From the cell containing the given text, extract its center point as (x, y) coordinate. 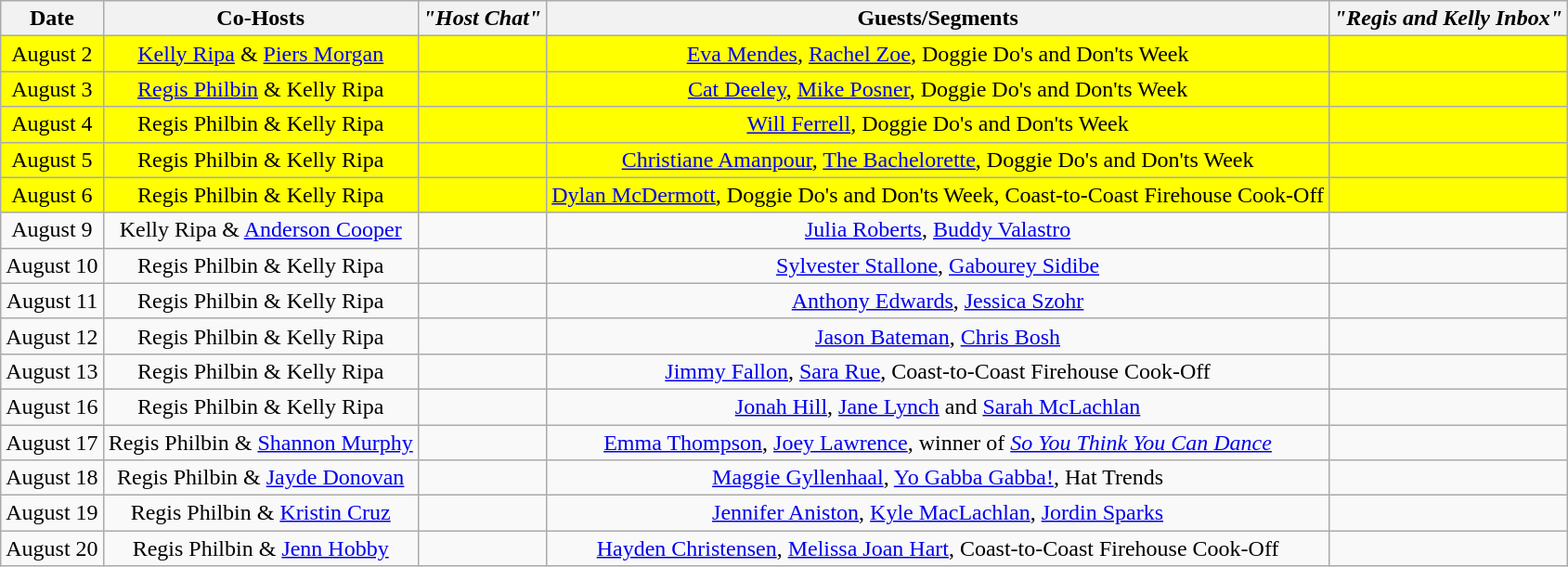
August 18 (52, 478)
August 12 (52, 336)
Regis Philbin & Jayde Donovan (260, 478)
Maggie Gyllenhaal, Yo Gabba Gabba!, Hat Trends (938, 478)
Kelly Ripa & Anderson Cooper (260, 230)
Christiane Amanpour, The Bachelorette, Doggie Do's and Don'ts Week (938, 160)
August 20 (52, 548)
Kelly Ripa & Piers Morgan (260, 54)
August 16 (52, 406)
Guests/Segments (938, 19)
Cat Deeley, Mike Posner, Doggie Do's and Don'ts Week (938, 89)
August 6 (52, 195)
Emma Thompson, Joey Lawrence, winner of So You Think You Can Dance (938, 443)
Will Ferrell, Doggie Do's and Don'ts Week (938, 124)
August 13 (52, 371)
Jason Bateman, Chris Bosh (938, 336)
August 3 (52, 89)
August 17 (52, 443)
August 10 (52, 265)
Regis Philbin & Jenn Hobby (260, 548)
Jimmy Fallon, Sara Rue, Coast-to-Coast Firehouse Cook-Off (938, 371)
Dylan McDermott, Doggie Do's and Don'ts Week, Coast-to-Coast Firehouse Cook-Off (938, 195)
Regis Philbin & Shannon Murphy (260, 443)
Jonah Hill, Jane Lynch and Sarah McLachlan (938, 406)
"Regis and Kelly Inbox" (1448, 19)
Hayden Christensen, Melissa Joan Hart, Coast-to-Coast Firehouse Cook-Off (938, 548)
August 11 (52, 301)
August 9 (52, 230)
Anthony Edwards, Jessica Szohr (938, 301)
Regis Philbin & Kristin Cruz (260, 513)
August 2 (52, 54)
Date (52, 19)
August 19 (52, 513)
Julia Roberts, Buddy Valastro (938, 230)
Co-Hosts (260, 19)
Jennifer Aniston, Kyle MacLachlan, Jordin Sparks (938, 513)
Eva Mendes, Rachel Zoe, Doggie Do's and Don'ts Week (938, 54)
August 4 (52, 124)
Sylvester Stallone, Gabourey Sidibe (938, 265)
"Host Chat" (482, 19)
August 5 (52, 160)
